Output the (X, Y) coordinate of the center of the cell containing the given text.  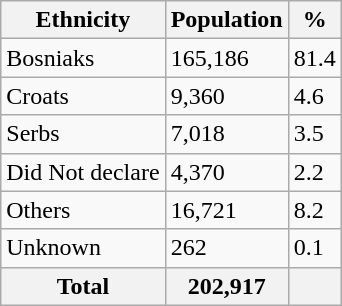
Croats (83, 96)
Serbs (83, 134)
165,186 (226, 58)
202,917 (226, 286)
Did Not declare (83, 172)
Total (83, 286)
7,018 (226, 134)
% (314, 20)
Others (83, 210)
Ethnicity (83, 20)
Population (226, 20)
81.4 (314, 58)
0.1 (314, 248)
16,721 (226, 210)
3.5 (314, 134)
2.2 (314, 172)
4,370 (226, 172)
9,360 (226, 96)
4.6 (314, 96)
Unknown (83, 248)
Bosniaks (83, 58)
262 (226, 248)
8.2 (314, 210)
